Find where the given text appears and provide that cell's center as [x, y] coordinate. 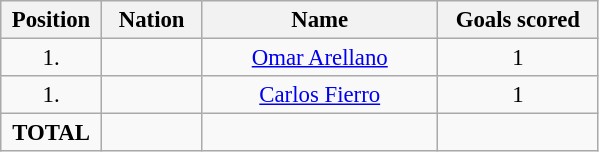
Carlos Fierro [320, 95]
Omar Arellano [320, 58]
Position [52, 20]
Name [320, 20]
TOTAL [52, 133]
Nation [152, 20]
Goals scored [518, 20]
